Find where the given text appears and provide that cell's center as (X, Y) coordinate. 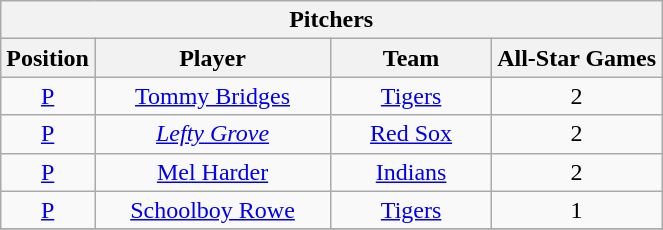
Mel Harder (212, 172)
1 (577, 210)
Red Sox (412, 134)
Indians (412, 172)
Pitchers (332, 20)
Team (412, 58)
Tommy Bridges (212, 96)
All-Star Games (577, 58)
Player (212, 58)
Position (48, 58)
Lefty Grove (212, 134)
Schoolboy Rowe (212, 210)
